Scan for the cell matching the given text and deliver its [X, Y] coordinate at center. 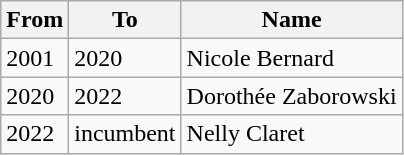
Name [292, 20]
To [125, 20]
2001 [35, 58]
incumbent [125, 134]
Nelly Claret [292, 134]
From [35, 20]
Dorothée Zaborowski [292, 96]
Nicole Bernard [292, 58]
